Return (X, Y) of the center of cell containing provided text 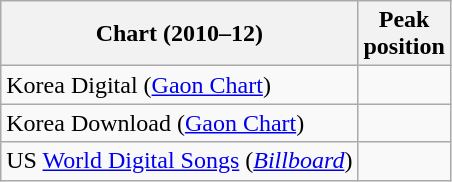
Korea Digital (Gaon Chart) (180, 85)
Korea Download (Gaon Chart) (180, 123)
Chart (2010–12) (180, 34)
Peakposition (404, 34)
US World Digital Songs (Billboard) (180, 161)
